Return the [X, Y] coordinate for the center point of the cell that contains the specified text.  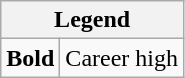
Bold [30, 58]
Career high [122, 58]
Legend [92, 20]
